For the text-containing cell, return its midpoint in (x, y) coordinate format. 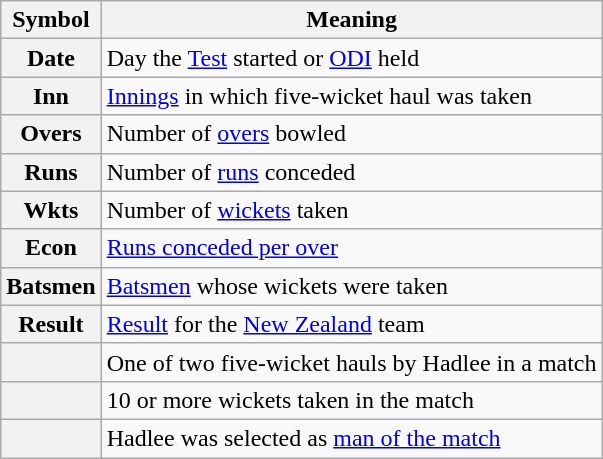
Date (51, 58)
Overs (51, 134)
Batsmen (51, 286)
Day the Test started or ODI held (352, 58)
Wkts (51, 210)
Runs conceded per over (352, 248)
One of two five-wicket hauls by Hadlee in a match (352, 362)
Meaning (352, 20)
Number of runs conceded (352, 172)
Inn (51, 96)
Number of overs bowled (352, 134)
10 or more wickets taken in the match (352, 400)
Symbol (51, 20)
Runs (51, 172)
Number of wickets taken (352, 210)
Result for the New Zealand team (352, 324)
Batsmen whose wickets were taken (352, 286)
Innings in which five-wicket haul was taken (352, 96)
Econ (51, 248)
Hadlee was selected as man of the match (352, 438)
Result (51, 324)
